Find where the given text appears and provide that cell's center as (X, Y) coordinate. 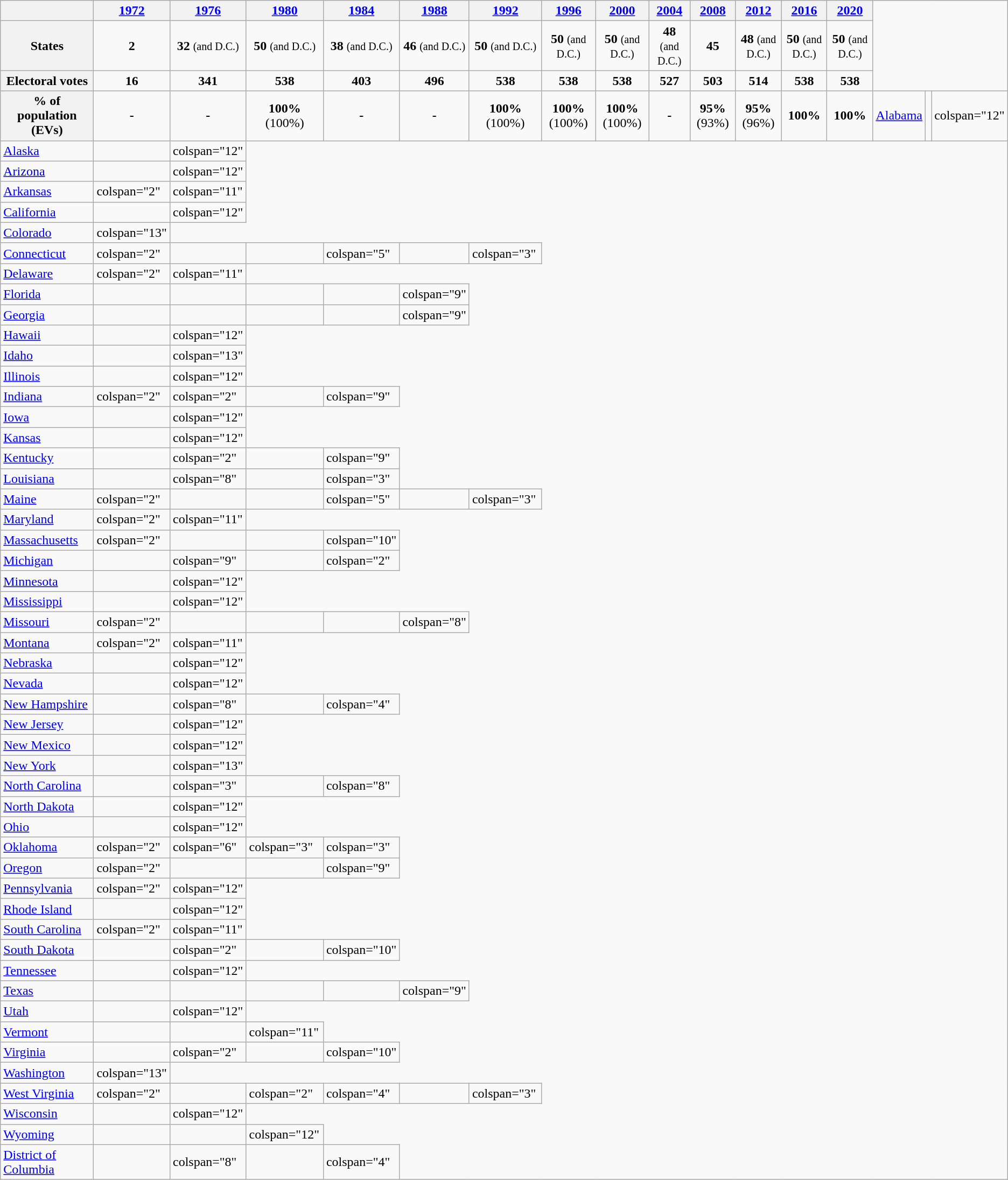
1972 (132, 11)
Connecticut (47, 253)
Colorado (47, 233)
2 (132, 46)
16 (132, 81)
496 (435, 81)
colspan="6" (208, 847)
95% (96%) (758, 116)
2016 (804, 11)
45 (713, 46)
Oklahoma (47, 847)
% of population (EVs) (47, 116)
Kansas (47, 438)
Wisconsin (47, 1114)
Missouri (47, 622)
1988 (435, 11)
Minnesota (47, 581)
1992 (505, 11)
Illinois (47, 376)
Indiana (47, 397)
Massachusetts (47, 540)
North Dakota (47, 806)
95% (93%) (713, 116)
Vermont (47, 1032)
1980 (284, 11)
South Carolina (47, 929)
West Virginia (47, 1093)
Alabama (899, 116)
Hawaii (47, 335)
1996 (569, 11)
Maine (47, 499)
Iowa (47, 417)
Montana (47, 642)
Utah (47, 1012)
Tennessee (47, 971)
Idaho (47, 356)
Rhode Island (47, 909)
403 (361, 81)
North Carolina (47, 786)
States (47, 46)
New Mexico (47, 745)
503 (713, 81)
Mississippi (47, 601)
2020 (850, 11)
Texas (47, 991)
2012 (758, 11)
Maryland (47, 519)
Nebraska (47, 663)
Alaska (47, 151)
46 (and D.C.) (435, 46)
Pennsylvania (47, 888)
California (47, 212)
341 (208, 81)
District of Columbia (47, 1162)
38 (and D.C.) (361, 46)
32 (and D.C.) (208, 46)
Kentucky (47, 458)
Virginia (47, 1052)
514 (758, 81)
Michigan (47, 560)
Louisiana (47, 479)
New Hampshire (47, 704)
Electoral votes (47, 81)
Oregon (47, 868)
1976 (208, 11)
Ohio (47, 827)
2008 (713, 11)
Arkansas (47, 192)
Washington (47, 1073)
New Jersey (47, 725)
1984 (361, 11)
Delaware (47, 273)
Arizona (47, 171)
Nevada (47, 684)
New York (47, 765)
2000 (622, 11)
2004 (669, 11)
Florida (47, 294)
Georgia (47, 315)
Wyoming (47, 1134)
527 (669, 81)
South Dakota (47, 950)
